Extract the (x, y) coordinate from the center of the cell holding the provided text.  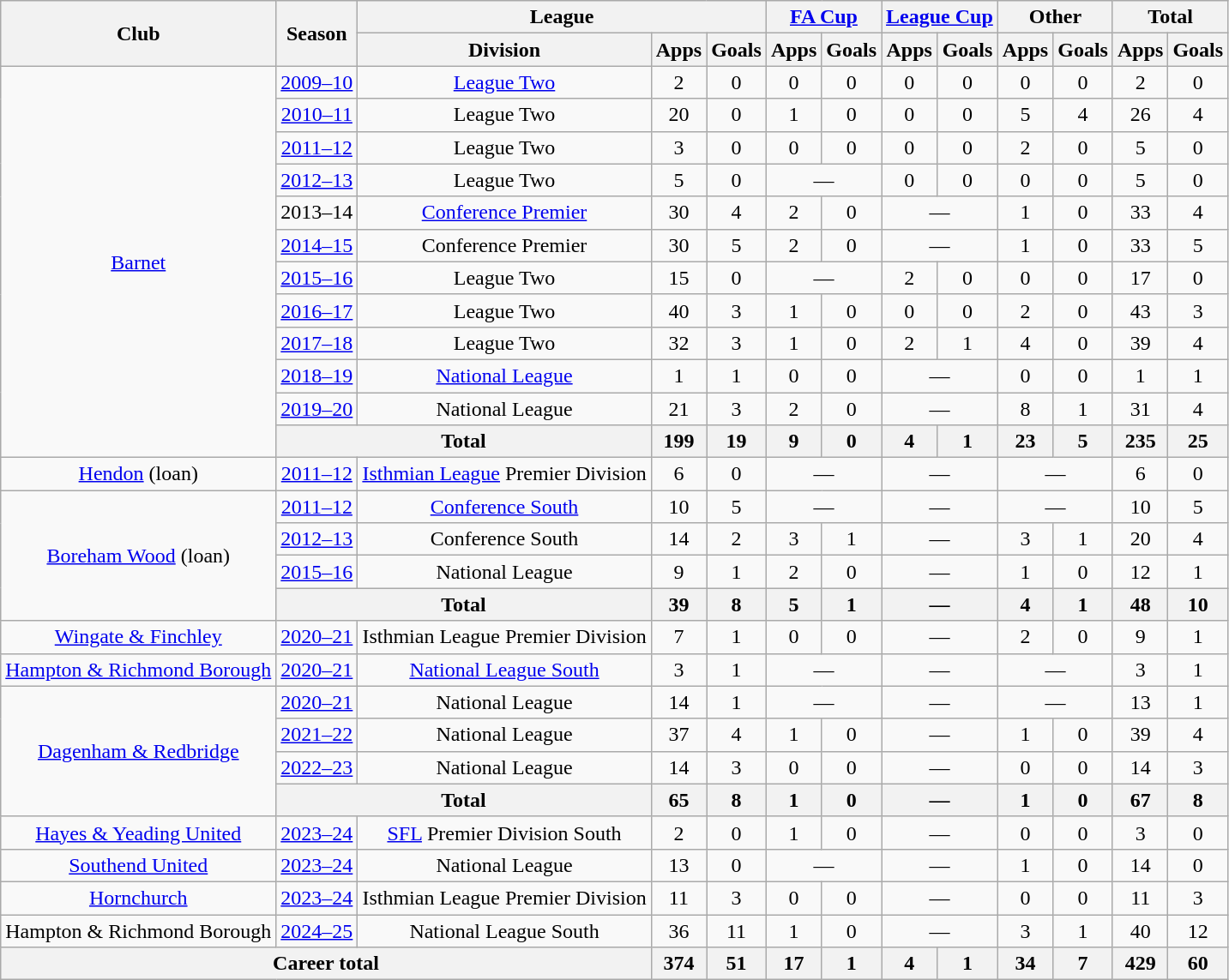
60 (1198, 964)
2016–17 (317, 310)
15 (678, 278)
League Cup (940, 17)
19 (737, 442)
21 (678, 409)
Hendon (loan) (139, 474)
2009–10 (317, 82)
51 (737, 964)
48 (1140, 604)
2018–19 (317, 376)
23 (1025, 442)
43 (1140, 310)
2021–22 (317, 735)
32 (678, 343)
2017–18 (317, 343)
199 (678, 442)
2010–11 (317, 115)
Boreham Wood (loan) (139, 556)
Barnet (139, 262)
2013–14 (317, 213)
Career total (326, 964)
34 (1025, 964)
Hayes & Yeading United (139, 833)
65 (678, 800)
2022–23 (317, 767)
FA Cup (823, 17)
Wingate & Finchley (139, 637)
Season (317, 33)
25 (1198, 442)
26 (1140, 115)
2014–15 (317, 245)
235 (1140, 442)
Dagenham & Redbridge (139, 751)
429 (1140, 964)
67 (1140, 800)
SFL Premier Division South (504, 833)
Southend United (139, 865)
Other (1055, 17)
2019–20 (317, 409)
31 (1140, 409)
37 (678, 735)
2024–25 (317, 930)
36 (678, 930)
League (563, 17)
374 (678, 964)
Club (139, 33)
Hornchurch (139, 898)
Division (504, 50)
